Search for the cell housing the specified text and yield its (X, Y) center coordinate. 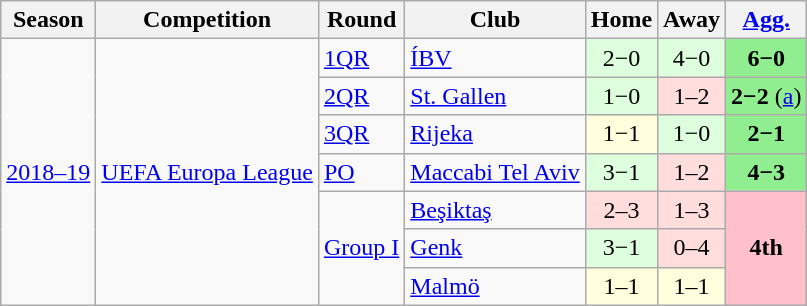
4−0 (692, 58)
1–3 (692, 210)
Genk (495, 248)
2018–19 (48, 172)
Club (495, 20)
Beşiktaş (495, 210)
3QR (361, 134)
Malmö (495, 286)
1−1 (621, 134)
2−2 (a) (766, 96)
4th (766, 248)
2–3 (621, 210)
Group I (361, 248)
PO (361, 172)
4−3 (766, 172)
UEFA Europa League (208, 172)
2QR (361, 96)
2−0 (621, 58)
6−0 (766, 58)
Competition (208, 20)
Home (621, 20)
Agg. (766, 20)
St. Gallen (495, 96)
Rijeka (495, 134)
Season (48, 20)
Round (361, 20)
0–4 (692, 248)
Away (692, 20)
ÍBV (495, 58)
2−1 (766, 134)
Maccabi Tel Aviv (495, 172)
1QR (361, 58)
